Return the [x, y] coordinate for the center point of the cell that contains the specified text.  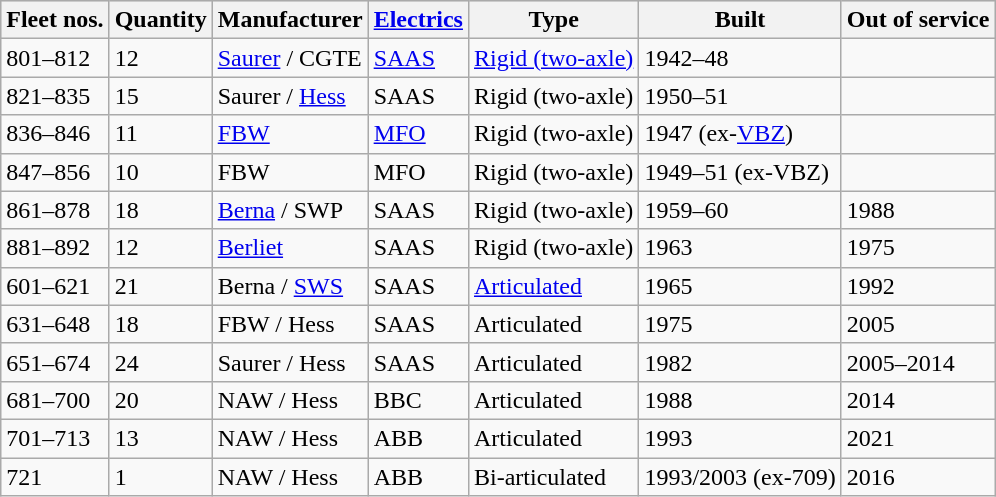
1942–48 [740, 58]
861–878 [55, 210]
651–674 [55, 362]
601–621 [55, 286]
1947 (ex-VBZ) [740, 134]
20 [160, 400]
836–846 [55, 134]
Quantity [160, 20]
801–812 [55, 58]
FBW / Hess [290, 324]
2016 [918, 477]
1959–60 [740, 210]
2014 [918, 400]
1 [160, 477]
2005 [918, 324]
821–835 [55, 96]
Saurer / CGTE [290, 58]
1982 [740, 362]
Fleet nos. [55, 20]
1992 [918, 286]
Electrics [418, 20]
13 [160, 438]
1949–51 (ex-VBZ) [740, 172]
721 [55, 477]
1950–51 [740, 96]
15 [160, 96]
Built [740, 20]
Manufacturer [290, 20]
1965 [740, 286]
24 [160, 362]
2005–2014 [918, 362]
Type [553, 20]
631–648 [55, 324]
847–856 [55, 172]
21 [160, 286]
Berna / SWP [290, 210]
Out of service [918, 20]
10 [160, 172]
681–700 [55, 400]
701–713 [55, 438]
1993/2003 (ex-709) [740, 477]
1963 [740, 248]
11 [160, 134]
1993 [740, 438]
881–892 [55, 248]
Berna / SWS [290, 286]
Berliet [290, 248]
Bi-articulated [553, 477]
BBC [418, 400]
2021 [918, 438]
